Extract the (X, Y) coordinate from the center of the cell holding the provided text.  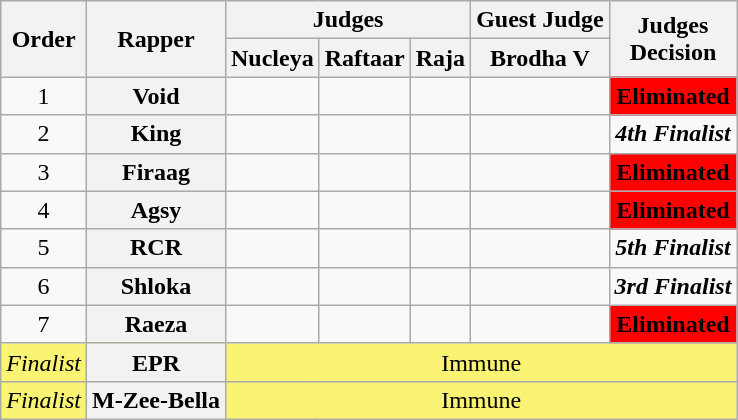
6 (44, 286)
5 (44, 248)
5th Finalist (673, 248)
Raja (440, 58)
Judges (348, 20)
EPR (156, 362)
4th Finalist (673, 134)
Order (44, 39)
Shloka (156, 286)
Firaag (156, 172)
4 (44, 210)
Rapper (156, 39)
3 (44, 172)
King (156, 134)
JudgesDecision (673, 39)
Brodha V (540, 58)
Agsy (156, 210)
7 (44, 324)
Guest Judge (540, 20)
Void (156, 96)
M-Zee-Bella (156, 400)
RCR (156, 248)
Nucleya (272, 58)
2 (44, 134)
1 (44, 96)
Raftaar (364, 58)
3rd Finalist (673, 286)
Raeza (156, 324)
